From the cell containing the given text, extract its center point as [X, Y] coordinate. 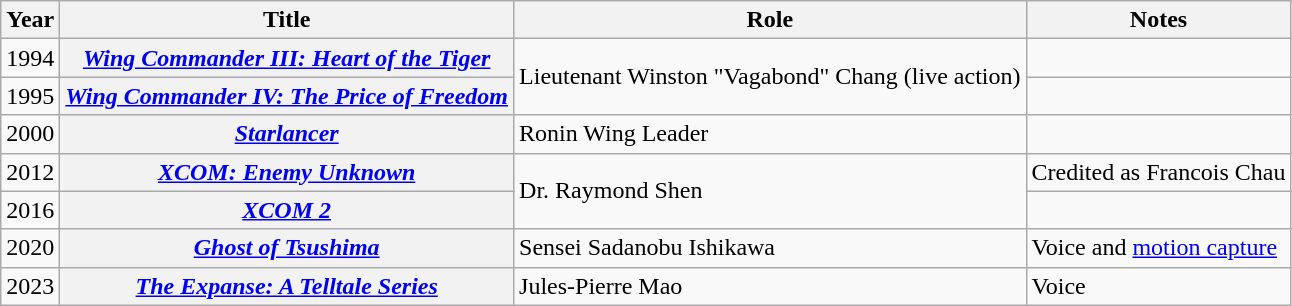
Year [30, 20]
Wing Commander IV: The Price of Freedom [287, 96]
Role [770, 20]
XCOM: Enemy Unknown [287, 172]
Voice [1158, 286]
Sensei Sadanobu Ishikawa [770, 248]
1994 [30, 58]
Wing Commander III: Heart of the Tiger [287, 58]
Credited as Francois Chau [1158, 172]
Ghost of Tsushima [287, 248]
Ronin Wing Leader [770, 134]
1995 [30, 96]
Jules-Pierre Mao [770, 286]
2016 [30, 210]
2012 [30, 172]
2023 [30, 286]
Lieutenant Winston "Vagabond" Chang (live action) [770, 77]
XCOM 2 [287, 210]
2000 [30, 134]
Dr. Raymond Shen [770, 191]
Title [287, 20]
Voice and motion capture [1158, 248]
The Expanse: A Telltale Series [287, 286]
2020 [30, 248]
Starlancer [287, 134]
Notes [1158, 20]
